Output the (X, Y) coordinate of the center of the cell containing the given text.  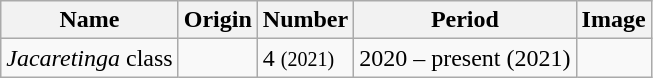
Origin (218, 20)
Image (614, 20)
2020 – present (2021) (465, 58)
Period (465, 20)
Number (305, 20)
4 (2021) (305, 58)
Name (90, 20)
Jacaretinga class (90, 58)
